From the cell containing the given text, extract its center point as [x, y] coordinate. 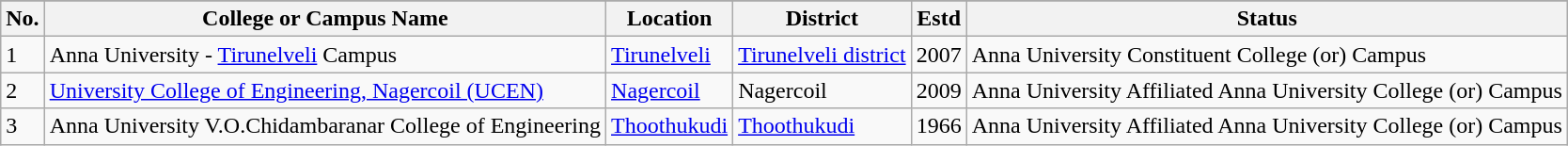
Estd [938, 19]
1 [23, 55]
College or Campus Name [325, 19]
University College of Engineering, Nagercoil (UCEN) [325, 90]
2007 [938, 55]
2 [23, 90]
Anna University Constituent College (or) Campus [1267, 55]
Tirunelveli [669, 55]
Status [1267, 19]
3 [23, 126]
District [823, 19]
2009 [938, 90]
Location [669, 19]
1966 [938, 126]
Anna University V.O.Chidambaranar College of Engineering [325, 126]
Anna University - Tirunelveli Campus [325, 55]
Tirunelveli district [823, 55]
No. [23, 19]
